Return (X, Y) of the center of cell containing provided text 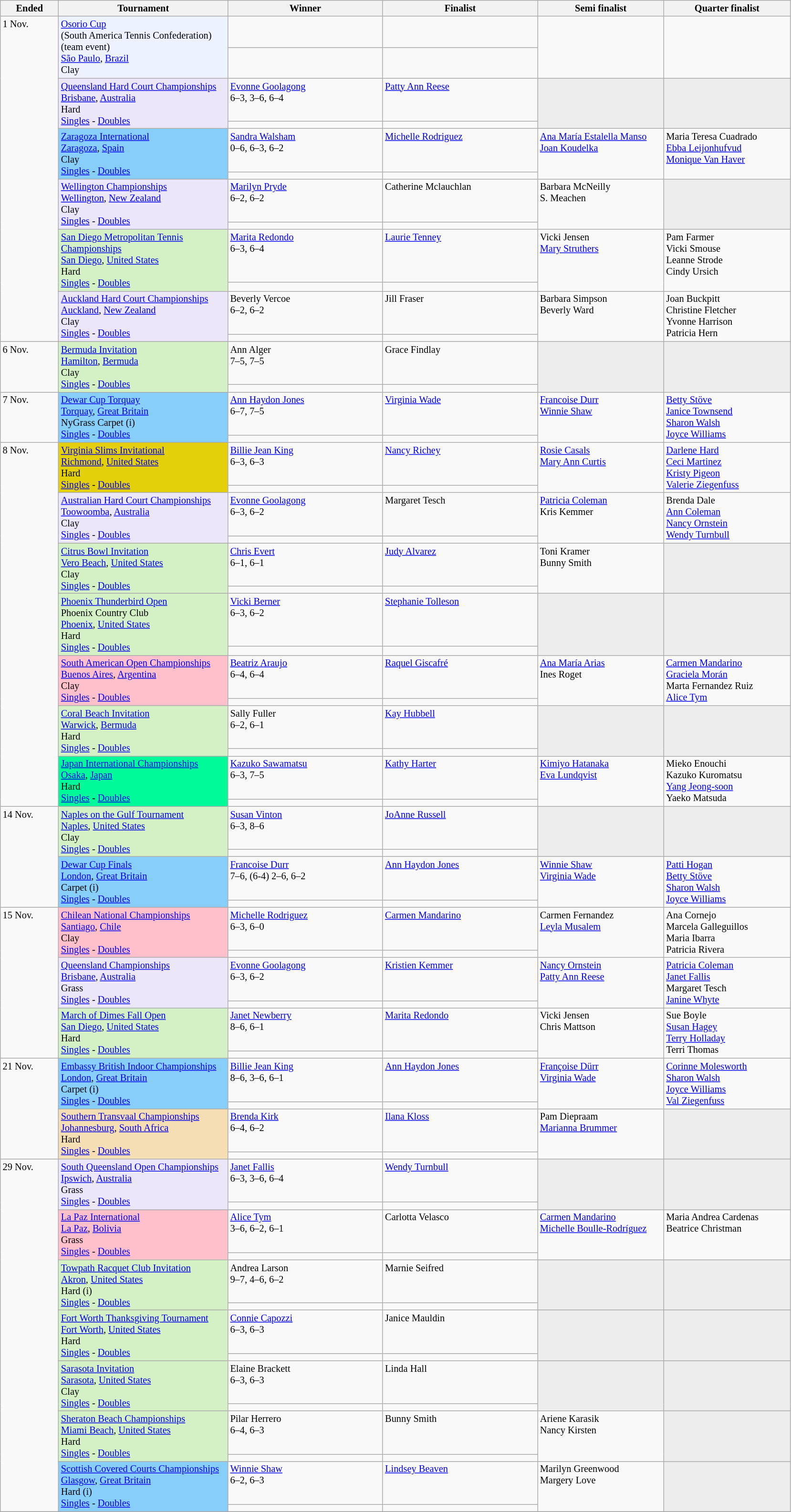
Naples on the Gulf TournamentNaples, United StatesClaySingles - Doubles (143, 832)
Marita Redondo (460, 1029)
Carlotta Velasco (460, 1231)
Françoise Dürr Virginia Wade (601, 1083)
Wellington ChampionshipsWellington, New ZealandClaySingles - Doubles (143, 204)
Kimiyo Hatanaka Eva Lundqvist (601, 781)
Marnie Seifred (460, 1281)
Toni Kramer Bunny Smith (601, 568)
Ana María Arias Ines Roget (601, 680)
Japan International ChampionshipsOsaka, JapanHardSingles - Doubles (143, 781)
Marilyn Greenwood Margery Love (601, 1486)
Auckland Hard Court ChampionshipsAuckland, New ZealandClaySingles - Doubles (143, 316)
JoAnne Russell (460, 828)
Quarter finalist (727, 8)
Raquel Giscafré (460, 677)
Virginia Wade (460, 413)
Carmen Fernandez Leyla Musalem (601, 932)
Tournament (143, 8)
Patricia Coleman Kris Kemmer (601, 518)
Zaragoza InternationalZaragoza, SpainClaySingles - Doubles (143, 154)
Maria Teresa Cuadrado Ebba Leijonhufvud Monique Van Haver (727, 154)
Joan Buckpitt Christine Fletcher Yvonne Harrison Patricia Hern (727, 316)
6 Nov. (30, 367)
Patricia Coleman Janet Fallis Margaret Tesch Janine Whyte (727, 983)
Vicki Jensen Mary Struthers (601, 260)
March of Dimes Fall OpenSan Diego, United StatesHardSingles - Doubles (143, 1033)
Judy Alvarez (460, 565)
Marita Redondo 6–3, 6–4 (305, 256)
1 Nov. (30, 179)
Winnie Shaw Virginia Wade (601, 882)
Carmen Mandarino (460, 928)
Patty Ann Reese (460, 100)
Connie Capozzi6–3, 6–3 (305, 1331)
Winnie Shaw6–2, 6–3 (305, 1482)
Nancy Ornstein Patty Ann Reese (601, 983)
Dewar Cup TorquayTorquay, Great BritainNyGrass Carpet (i)Singles - Doubles (143, 417)
Andrea Larson9–7, 4–6, 6–2 (305, 1281)
Ended (30, 8)
Ann Haydon Jones 6–7, 7–5 (305, 413)
Nancy Richey (460, 463)
8 Nov. (30, 624)
Sue Boyle Susan Hagey Terry Holladay Terri Thomas (727, 1033)
Fort Worth Thanksgiving TournamentFort Worth, United StatesHardSingles - Doubles (143, 1335)
Ana María Estalella Manso Joan Koudelka (601, 154)
Evonne Goolagong6–3, 3–6, 6–4 (305, 100)
Pilar Herrero6–4, 6–3 (305, 1432)
Laurie Tenney (460, 256)
Susan Vinton 6–3, 8–6 (305, 828)
Scottish Covered Courts ChampionshipsGlasgow, Great BritainHard (i)Singles - Doubles (143, 1486)
Mieko Enouchi Kazuko Kuromatsu Yang Jeong-soon Yaeko Matsuda (727, 781)
Towpath Racquet Club InvitationAkron, United StatesHard (i)Singles - Doubles (143, 1285)
Barbara Simpson Beverly Ward (601, 316)
15 Nov. (30, 982)
Michelle Rodriguez (460, 150)
Sandra Walsham0–6, 6–3, 6–2 (305, 150)
Australian Hard Court ChampionshipsToowoomba, AustraliaClaySingles - Doubles (143, 518)
Ilana Kloss (460, 1130)
Queensland ChampionshipsBrisbane, AustraliaGrassSingles - Doubles (143, 983)
Ana Cornejo Marcela Galleguillos Maria Ibarra Patricia Rivera (727, 932)
Southern Transvaal ChampionshipsJohannesburg, South AfricaHardSingles - Doubles (143, 1134)
Coral Beach InvitationWarwick, BermudaHardSingles - Doubles (143, 731)
Kathy Harter (460, 777)
South American Open ChampionshipsBuenos Aires, ArgentinaClaySingles - Doubles (143, 680)
Vicki Jensen Chris Mattson (601, 1033)
Kay Hubbell (460, 727)
Jill Fraser (460, 312)
Beverly Vercoe 6–2, 6–2 (305, 312)
Elaine Brackett 6–3, 6–3 (305, 1382)
14 Nov. (30, 856)
Vicki Berner 6–3, 6–2 (305, 620)
Patti Hogan Betty Stöve Sharon Walsh Joyce Williams (727, 882)
Sally Fuller 6–2, 6–1 (305, 727)
Michelle Rodriguez 6–3, 6–0 (305, 928)
Brenda Kirk6–4, 6–2 (305, 1130)
Margaret Tesch (460, 514)
Stephanie Tolleson (460, 620)
29 Nov. (30, 1335)
Lindsey Beaven (460, 1482)
Alice Tym3–6, 6–2, 6–1 (305, 1231)
Bunny Smith (460, 1432)
Betty Stöve Janice Townsend Sharon Walsh Joyce Williams (727, 417)
Darlene Hard Ceci Martinez Kristy Pigeon Valerie Ziegenfuss (727, 467)
Bermuda InvitationHamilton, BermudaClaySingles - Doubles (143, 367)
Janice Mauldin (460, 1331)
Francoise Durr Winnie Shaw (601, 417)
Francoise Durr7–6, (6-4) 2–6, 6–2 (305, 878)
South Queensland Open Championships Ipswich, AustraliaGrassSingles - Doubles (143, 1184)
Rosie Casals Mary Ann Curtis (601, 467)
Sarasota InvitationSarasota, United StatesClaySingles - Doubles (143, 1386)
Grace Findlay (460, 363)
Dewar Cup FinalsLondon, Great BritainCarpet (i)Singles - Doubles (143, 882)
Brenda Dale Ann Coleman Nancy Ornstein Wendy Turnbull (727, 518)
Pam Diepraam Marianna Brummer (601, 1134)
Corinne Molesworth Sharon Walsh Joyce Williams Val Ziegenfuss (727, 1083)
Barbara McNeilly S. Meachen (601, 204)
Billie Jean King 6–3, 6–3 (305, 463)
Semi finalist (601, 8)
Janet Fallis6–3, 3–6, 6–4 (305, 1180)
Ariene Karasik Nancy Kirsten (601, 1436)
Queensland Hard Court ChampionshipsBrisbane, AustraliaHardSingles - Doubles (143, 103)
Osorio Cup(South America Tennis Confederation)(team event)São Paulo, Brazil Clay (143, 47)
Finalist (460, 8)
Wendy Turnbull (460, 1180)
Virginia Slims InvitationalRichmond, United StatesHardSingles - Doubles (143, 467)
Maria Andrea Cardenas Beatrice Christman (727, 1234)
Beatriz Araujo 6–4, 6–4 (305, 677)
Phoenix Thunderbird OpenPhoenix Country ClubPhoenix, United StatesHardSingles - Doubles (143, 624)
La Paz InternationalLa Paz, BoliviaGrassSingles - Doubles (143, 1234)
Chris Evert 6–1, 6–1 (305, 565)
San Diego Metropolitan Tennis ChampionshipsSan Diego, United StatesHardSingles - Doubles (143, 260)
Janet Newberry8–6, 6–1 (305, 1029)
Chilean National ChampionshipsSantiago, ChileClaySingles - Doubles (143, 932)
Linda Hall (460, 1382)
Catherine Mclauchlan (460, 200)
Carmen Mandarino Michelle Boulle-Rodríguez (601, 1234)
Carmen Mandarino Graciela Morán Marta Fernandez Ruiz Alice Tym (727, 680)
Ann Alger 7–5, 7–5 (305, 363)
Billie Jean King 8–6, 3–6, 6–1 (305, 1080)
Kristien Kemmer (460, 979)
21 Nov. (30, 1108)
Citrus Bowl InvitationVero Beach, United StatesClaySingles - Doubles (143, 568)
Kazuko Sawamatsu6–3, 7–5 (305, 777)
Winner (305, 8)
Pam Farmer Vicki Smouse Leanne Strode Cindy Ursich (727, 260)
Embassy British Indoor ChampionshipsLondon, Great BritainCarpet (i)Singles - Doubles (143, 1083)
7 Nov. (30, 417)
Marilyn Pryde6–2, 6–2 (305, 200)
Sheraton Beach Championships Miami Beach, United StatesHardSingles - Doubles (143, 1436)
